Provide the (X, Y) coordinate of the cell's center where the given text is located.  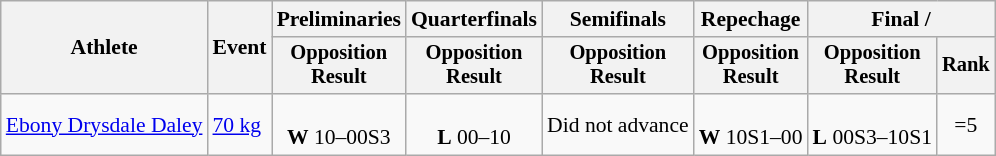
Repechage (751, 19)
Quarterfinals (474, 19)
Did not advance (618, 124)
Rank (966, 66)
Preliminaries (339, 19)
=5 (966, 124)
Final / (902, 19)
W 10S1–00 (751, 124)
Athlete (104, 48)
70 kg (239, 124)
Ebony Drysdale Daley (104, 124)
W 10–00S3 (339, 124)
L 00S3–10S1 (873, 124)
L 00–10 (474, 124)
Semifinals (618, 19)
Event (239, 48)
